Search for the cell housing the specified text and yield its [X, Y] center coordinate. 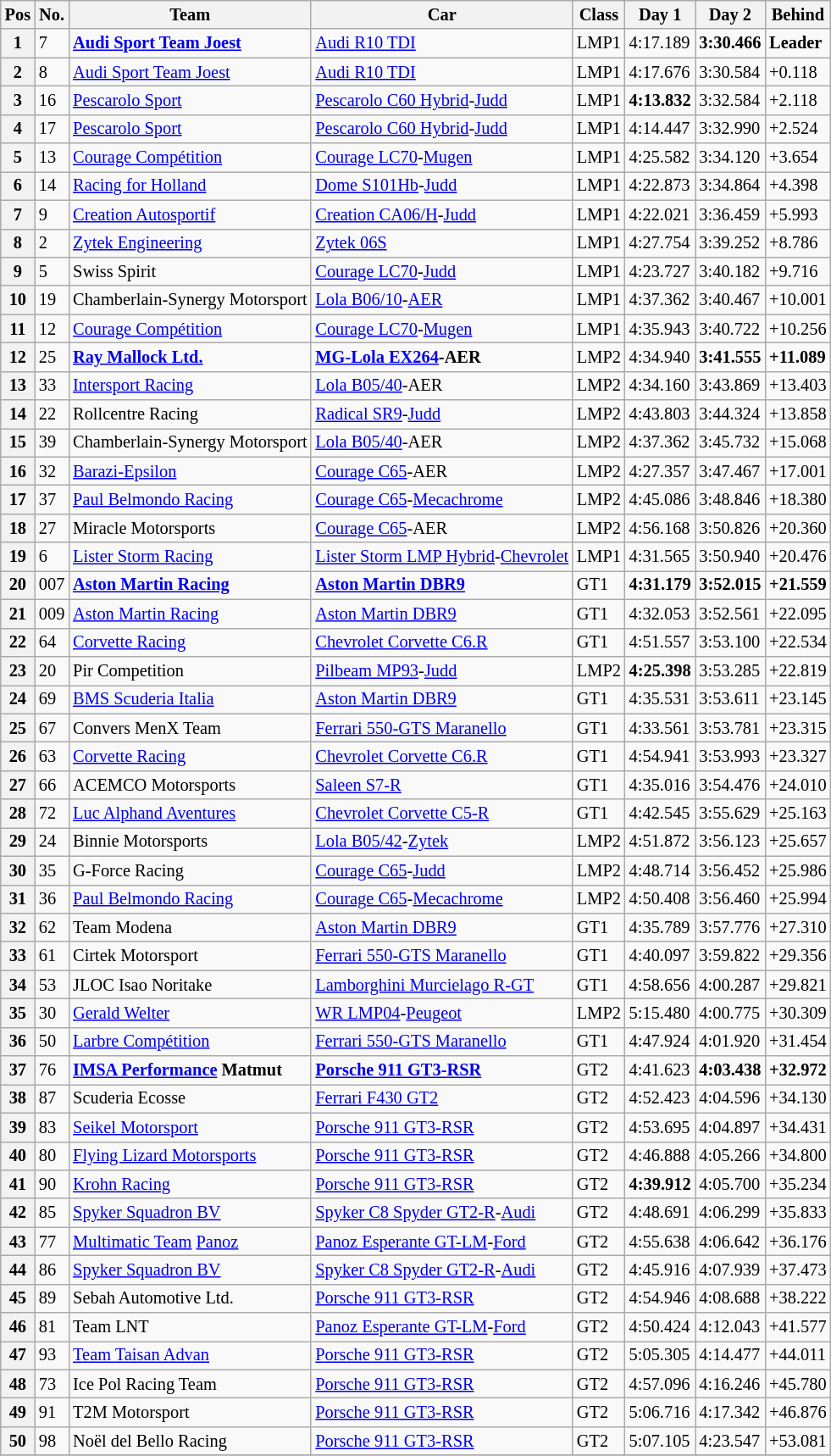
WR LMP04-Peugeot [442, 1013]
4:22.873 [661, 186]
+38.222 [798, 1298]
Class [599, 14]
3:57.776 [730, 927]
+23.145 [798, 699]
3:52.561 [730, 614]
Noël del Bello Racing [190, 1441]
4:03.438 [730, 1070]
3:32.584 [730, 100]
+27.310 [798, 927]
+23.315 [798, 728]
4:48.691 [661, 1213]
4:00.775 [730, 1013]
3:30.466 [730, 43]
4:04.897 [730, 1127]
43 [18, 1242]
64 [52, 642]
4:35.531 [661, 699]
Team Taisan Advan [190, 1355]
4:54.946 [661, 1298]
4:31.179 [661, 585]
4:58.656 [661, 985]
Swiss Spirit [190, 271]
4:01.920 [730, 1042]
34 [18, 985]
Binnie Motorsports [190, 842]
4:53.695 [661, 1127]
Lola B06/10-AER [442, 300]
+46.876 [798, 1413]
4:35.789 [661, 927]
Lola B05/42-Zytek [442, 842]
4:27.357 [661, 471]
Multimatic Team Panoz [190, 1242]
15 [18, 442]
3:34.120 [730, 158]
3:56.123 [730, 842]
+0.118 [798, 72]
69 [52, 699]
4:46.888 [661, 1156]
61 [52, 956]
Ray Mallock Ltd. [190, 357]
+20.360 [798, 528]
4:25.582 [661, 158]
4:52.423 [661, 1098]
23 [18, 670]
+23.327 [798, 756]
+22.534 [798, 642]
49 [18, 1413]
4:23.727 [661, 271]
4:13.832 [661, 100]
3:56.452 [730, 870]
42 [18, 1213]
Day 2 [730, 14]
3 [18, 100]
No. [52, 14]
53 [52, 985]
+53.081 [798, 1441]
Team LNT [190, 1327]
+31.454 [798, 1042]
72 [52, 814]
4:06.642 [730, 1242]
+37.473 [798, 1270]
JLOC Isao Noritake [190, 985]
+5.993 [798, 214]
Lister Storm Racing [190, 557]
Ice Pol Racing Team [190, 1384]
3:45.732 [730, 442]
Zytek Engineering [190, 243]
Courage LC70-Judd [442, 271]
Car [442, 14]
3:53.100 [730, 642]
+35.234 [798, 1184]
85 [52, 1213]
3:48.846 [730, 499]
46 [18, 1327]
Pos [18, 14]
Gerald Welter [190, 1013]
4:17.189 [661, 43]
Krohn Racing [190, 1184]
+35.833 [798, 1213]
+24.010 [798, 785]
41 [18, 1184]
Radical SR9-Judd [442, 414]
62 [52, 927]
+32.972 [798, 1070]
Cirtek Motorsport [190, 956]
+17.001 [798, 471]
+30.309 [798, 1013]
3:54.476 [730, 785]
4:16.246 [730, 1384]
4:23.547 [730, 1441]
+29.821 [798, 985]
IMSA Performance Matmut [190, 1070]
90 [52, 1184]
+18.380 [798, 499]
4:56.168 [661, 528]
Flying Lizard Motorsports [190, 1156]
4:05.700 [730, 1184]
80 [52, 1156]
Lister Storm LMP Hybrid-Chevrolet [442, 557]
Day 1 [661, 14]
Chevrolet Corvette C5-R [442, 814]
BMS Scuderia Italia [190, 699]
40 [18, 1156]
Zytek 06S [442, 243]
3:34.864 [730, 186]
+8.786 [798, 243]
MG-Lola EX264-AER [442, 357]
Scuderia Ecosse [190, 1098]
4:54.941 [661, 756]
+10.001 [798, 300]
Miracle Motorsports [190, 528]
4:35.943 [661, 329]
73 [52, 1384]
4:12.043 [730, 1327]
4:34.940 [661, 357]
Pilbeam MP93-Judd [442, 670]
Team [190, 14]
87 [52, 1098]
18 [18, 528]
Intersport Racing [190, 386]
Lamborghini Murcielago R-GT [442, 985]
21 [18, 614]
3:56.460 [730, 899]
Courage C65-Judd [442, 870]
Sebah Automotive Ltd. [190, 1298]
4:27.754 [661, 243]
Racing for Holland [190, 186]
4:47.924 [661, 1042]
26 [18, 756]
4:50.424 [661, 1327]
4:33.561 [661, 728]
Behind [798, 14]
+25.657 [798, 842]
Creation CA06/H-Judd [442, 214]
4:57.096 [661, 1384]
+10.256 [798, 329]
+4.398 [798, 186]
T2M Motorsport [190, 1413]
Luc Alphand Aventures [190, 814]
3:39.252 [730, 243]
4:22.021 [661, 214]
+44.011 [798, 1355]
+13.403 [798, 386]
4:14.477 [730, 1355]
+3.654 [798, 158]
93 [52, 1355]
4:17.342 [730, 1413]
44 [18, 1270]
77 [52, 1242]
+22.095 [798, 614]
29 [18, 842]
4:42.545 [661, 814]
4 [18, 129]
Barazi-Epsilon [190, 471]
5:07.105 [661, 1441]
3:47.467 [730, 471]
86 [52, 1270]
3:41.555 [730, 357]
3:55.629 [730, 814]
+36.176 [798, 1242]
47 [18, 1355]
Pir Competition [190, 670]
4:32.053 [661, 614]
+25.163 [798, 814]
76 [52, 1070]
Leader [798, 43]
4:45.086 [661, 499]
3:53.993 [730, 756]
+25.986 [798, 870]
Rollcentre Racing [190, 414]
3:59.822 [730, 956]
4:55.638 [661, 1242]
+34.431 [798, 1127]
81 [52, 1327]
007 [52, 585]
+2.524 [798, 129]
+15.068 [798, 442]
+20.476 [798, 557]
3:40.467 [730, 300]
3:50.826 [730, 528]
3:40.182 [730, 271]
009 [52, 614]
5:05.305 [661, 1355]
+22.819 [798, 670]
3:52.015 [730, 585]
3:40.722 [730, 329]
48 [18, 1384]
4:07.939 [730, 1270]
+13.858 [798, 414]
3:43.869 [730, 386]
Ferrari F430 GT2 [442, 1098]
4:31.565 [661, 557]
45 [18, 1298]
3:32.990 [730, 129]
Seikel Motorsport [190, 1127]
+45.780 [798, 1384]
4:06.299 [730, 1213]
5:06.716 [661, 1413]
Convers MenX Team [190, 728]
5:15.480 [661, 1013]
+34.800 [798, 1156]
31 [18, 899]
+9.716 [798, 271]
+25.994 [798, 899]
4:25.398 [661, 670]
4:35.016 [661, 785]
ACEMCO Motorsports [190, 785]
Larbre Compétition [190, 1042]
4:34.160 [661, 386]
3:44.324 [730, 414]
4:04.596 [730, 1098]
3:30.584 [730, 72]
+21.559 [798, 585]
66 [52, 785]
Saleen S7-R [442, 785]
3:50.940 [730, 557]
+29.356 [798, 956]
63 [52, 756]
4:40.097 [661, 956]
3:53.285 [730, 670]
3:36.459 [730, 214]
3:53.611 [730, 699]
4:05.266 [730, 1156]
38 [18, 1098]
4:39.912 [661, 1184]
4:43.803 [661, 414]
+11.089 [798, 357]
+34.130 [798, 1098]
+2.118 [798, 100]
Dome S101Hb-Judd [442, 186]
4:51.557 [661, 642]
G-Force Racing [190, 870]
4:08.688 [730, 1298]
Creation Autosportif [190, 214]
11 [18, 329]
Team Modena [190, 927]
4:41.623 [661, 1070]
91 [52, 1413]
4:45.916 [661, 1270]
98 [52, 1441]
4:50.408 [661, 899]
4:51.872 [661, 842]
4:17.676 [661, 72]
+41.577 [798, 1327]
1 [18, 43]
10 [18, 300]
4:14.447 [661, 129]
83 [52, 1127]
3:53.781 [730, 728]
67 [52, 728]
4:48.714 [661, 870]
89 [52, 1298]
4:00.287 [730, 985]
28 [18, 814]
